Find where the given text appears and provide that cell's center as (X, Y) coordinate. 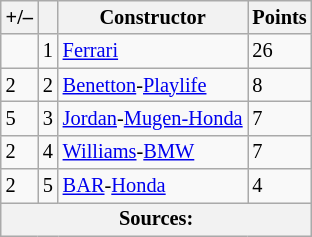
Sources: (156, 219)
Benetton-Playlife (153, 85)
BAR-Honda (153, 186)
3 (48, 118)
Ferrari (153, 51)
Jordan-Mugen-Honda (153, 118)
+/– (20, 17)
Williams-BMW (153, 152)
26 (280, 51)
Points (280, 17)
8 (280, 85)
1 (48, 51)
Constructor (153, 17)
